Search for the cell housing the specified text and yield its (X, Y) center coordinate. 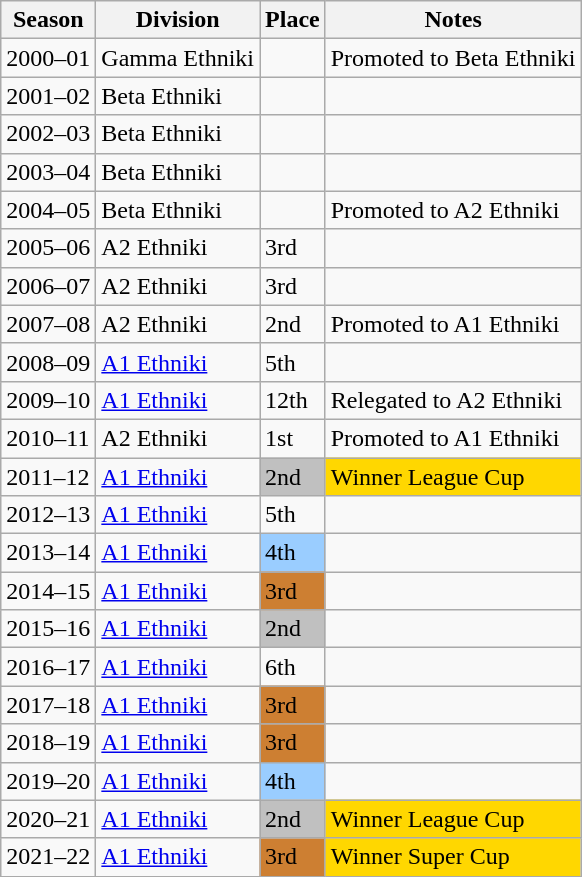
2016–17 (48, 667)
Division (178, 20)
2011–12 (48, 477)
2006–07 (48, 286)
2009–10 (48, 400)
12th (293, 400)
2014–15 (48, 591)
Place (293, 20)
2019–20 (48, 781)
1st (293, 438)
2017–18 (48, 705)
2002–03 (48, 134)
6th (293, 667)
Gamma Ethniki (178, 58)
2000–01 (48, 58)
2010–11 (48, 438)
2021–22 (48, 857)
Winner Super Cup (453, 857)
2008–09 (48, 362)
Promoted to A2 Ethniki (453, 210)
2001–02 (48, 96)
2004–05 (48, 210)
Season (48, 20)
2013–14 (48, 553)
2018–19 (48, 743)
2015–16 (48, 629)
2007–08 (48, 324)
2012–13 (48, 515)
Relegated to A2 Ethniki (453, 400)
Notes (453, 20)
Promoted to Beta Ethniki (453, 58)
2020–21 (48, 819)
2003–04 (48, 172)
2005–06 (48, 248)
